Return [x, y] of the center of cell containing provided text 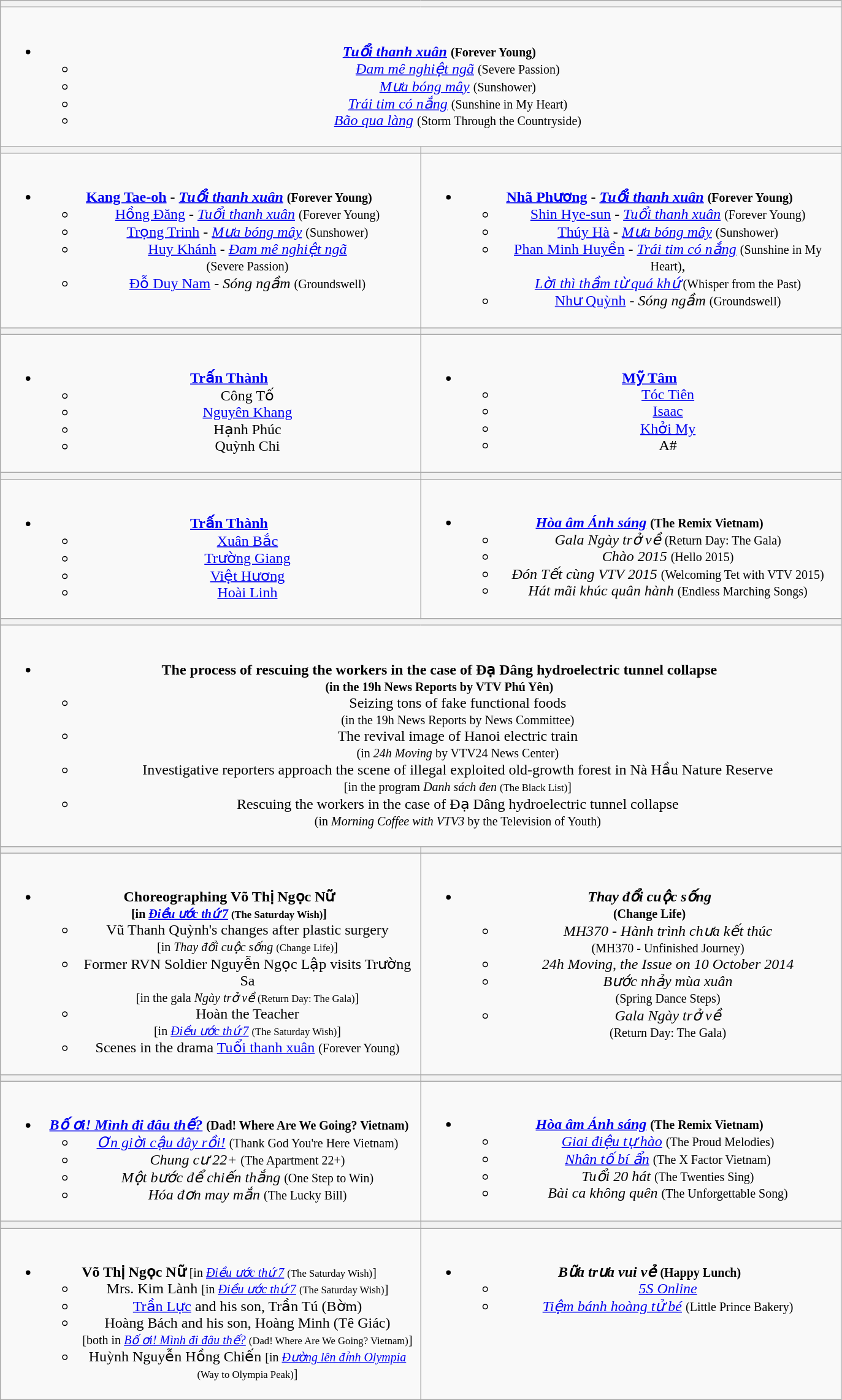
Trấn ThànhCông TốNguyên KhangHạnh PhúcQuỳnh Chi [211, 404]
Bữa trưa vui vẻ (Happy Lunch)5S OnlineTiệm bánh hoàng tử bé (Little Prince Bakery) [631, 1314]
Trấn ThànhXuân BắcTrường GiangViệt HươngHoài Linh [211, 549]
Mỹ TâmTóc TiênIsaacKhởi MyA# [631, 404]
